Locate the cell with the specified text and output its [x, y] center coordinate. 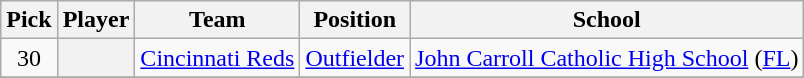
Pick [29, 20]
Position [355, 20]
30 [29, 58]
John Carroll Catholic High School (FL) [607, 58]
Player [96, 20]
Cincinnati Reds [218, 58]
Team [218, 20]
Outfielder [355, 58]
School [607, 20]
